Identify which cell holds the provided text, then report its (x, y) central coordinate. 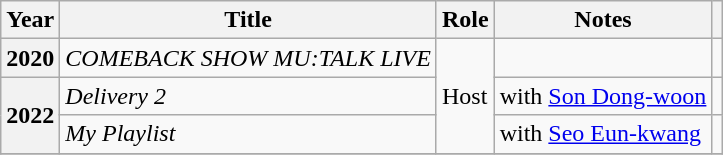
with Seo Eun-kwang (603, 134)
with Son Dong-woon (603, 96)
Year (30, 20)
My Playlist (248, 134)
Delivery 2 (248, 96)
Role (465, 20)
2020 (30, 58)
Host (465, 96)
Notes (603, 20)
2022 (30, 115)
COMEBACK SHOW MU:TALK LIVE (248, 58)
Title (248, 20)
